Return [x, y] of the center of cell containing provided text 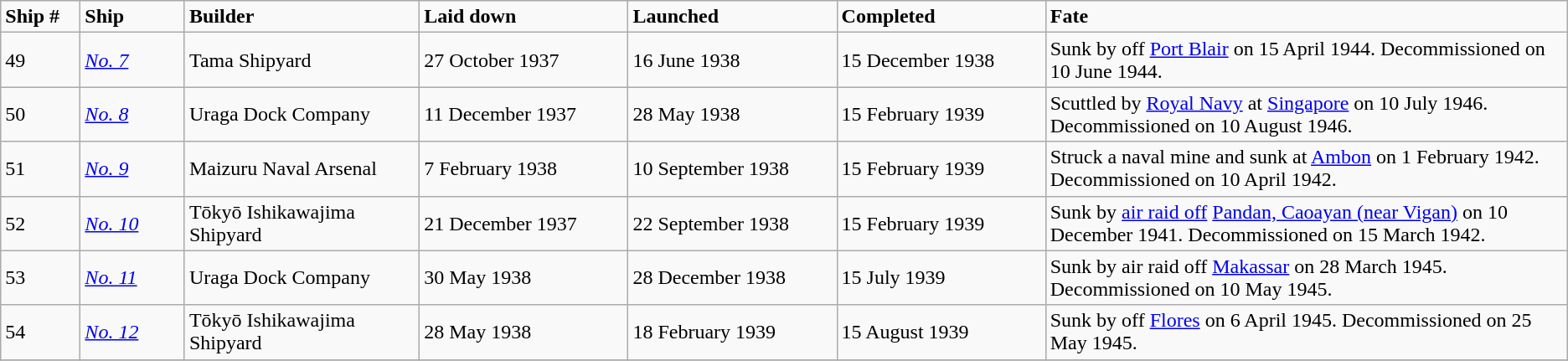
15 July 1939 [941, 278]
Scuttled by Royal Navy at Singapore on 10 July 1946. Decommissioned on 10 August 1946. [1307, 114]
Completed [941, 17]
No. 11 [132, 278]
15 August 1939 [941, 332]
15 December 1938 [941, 60]
Builder [302, 17]
50 [40, 114]
Struck a naval mine and sunk at Ambon on 1 February 1942. Decommissioned on 10 April 1942. [1307, 169]
11 December 1937 [524, 114]
Sunk by off Port Blair on 15 April 1944. Decommissioned on 10 June 1944. [1307, 60]
Sunk by off Flores on 6 April 1945. Decommissioned on 25 May 1945. [1307, 332]
No. 8 [132, 114]
22 September 1938 [732, 223]
30 May 1938 [524, 278]
18 February 1939 [732, 332]
Sunk by air raid off Pandan, Caoayan (near Vigan) on 10 December 1941. Decommissioned on 15 March 1942. [1307, 223]
Ship # [40, 17]
53 [40, 278]
No. 7 [132, 60]
Ship [132, 17]
Laid down [524, 17]
54 [40, 332]
Maizuru Naval Arsenal [302, 169]
51 [40, 169]
21 December 1937 [524, 223]
16 June 1938 [732, 60]
Launched [732, 17]
28 December 1938 [732, 278]
52 [40, 223]
7 February 1938 [524, 169]
No. 9 [132, 169]
10 September 1938 [732, 169]
27 October 1937 [524, 60]
No. 12 [132, 332]
49 [40, 60]
No. 10 [132, 223]
Tama Shipyard [302, 60]
Fate [1307, 17]
Sunk by air raid off Makassar on 28 March 1945. Decommissioned on 10 May 1945. [1307, 278]
